Scan for the cell matching the given text and deliver its (x, y) coordinate at center. 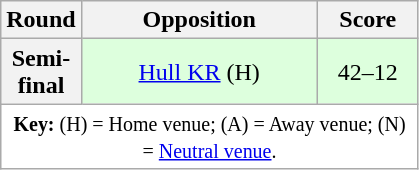
Opposition (199, 20)
Hull KR (H) (199, 72)
Round (41, 20)
Semi-final (41, 72)
42–12 (368, 72)
Key: (H) = Home venue; (A) = Away venue; (N) = Neutral venue. (210, 136)
Score (368, 20)
